Extract the (X, Y) coordinate from the center of the cell holding the provided text.  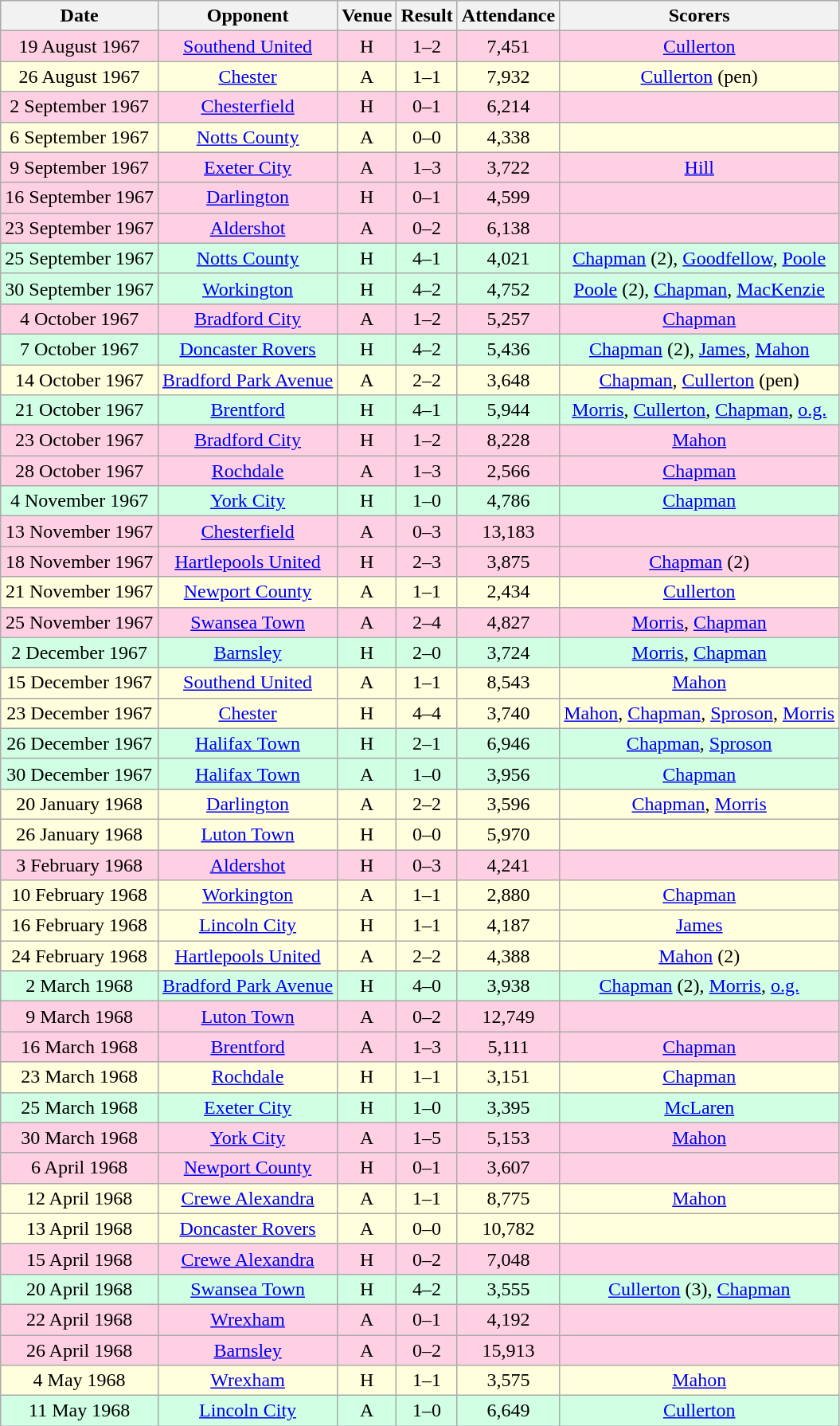
3,395 (508, 1107)
4,021 (508, 258)
2,880 (508, 895)
Mahon (2) (699, 956)
Result (427, 16)
6,138 (508, 228)
30 September 1967 (80, 288)
3,151 (508, 1077)
28 October 1967 (80, 471)
4–4 (427, 713)
13 November 1967 (80, 531)
15 April 1968 (80, 1259)
3,648 (508, 380)
5,153 (508, 1138)
2 December 1967 (80, 652)
23 October 1967 (80, 441)
9 March 1968 (80, 1017)
26 August 1967 (80, 76)
2–3 (427, 562)
4,388 (508, 956)
3,938 (508, 986)
2,566 (508, 471)
Venue (367, 16)
15,913 (508, 1350)
Poole (2), Chapman, MacKenzie (699, 288)
Chapman (2), James, Mahon (699, 349)
4,599 (508, 198)
7,932 (508, 76)
4–0 (427, 986)
19 August 1967 (80, 46)
6,946 (508, 743)
James (699, 926)
3,607 (508, 1168)
12,749 (508, 1017)
Chapman, Cullerton (pen) (699, 380)
9 September 1967 (80, 167)
14 October 1967 (80, 380)
Cullerton (pen) (699, 76)
11 May 1968 (80, 1411)
4,338 (508, 137)
Chapman, Morris (699, 804)
23 December 1967 (80, 713)
6 April 1968 (80, 1168)
4 October 1967 (80, 319)
Morris, Cullerton, Chapman, o.g. (699, 410)
6,649 (508, 1411)
13,183 (508, 531)
25 September 1967 (80, 258)
4 November 1967 (80, 501)
2 March 1968 (80, 986)
Scorers (699, 16)
26 January 1968 (80, 834)
3,575 (508, 1381)
8,228 (508, 441)
5,944 (508, 410)
10 February 1968 (80, 895)
5,111 (508, 1047)
Cullerton (3), Chapman (699, 1289)
Attendance (508, 16)
26 April 1968 (80, 1350)
3,596 (508, 804)
2,434 (508, 592)
5,970 (508, 834)
12 April 1968 (80, 1198)
8,775 (508, 1198)
6 September 1967 (80, 137)
5,257 (508, 319)
4,786 (508, 501)
15 December 1967 (80, 683)
7,451 (508, 46)
McLaren (699, 1107)
7,048 (508, 1259)
8,543 (508, 683)
25 March 1968 (80, 1107)
24 February 1968 (80, 956)
4 May 1968 (80, 1381)
25 November 1967 (80, 622)
Chapman (2), Morris, o.g. (699, 986)
Date (80, 16)
7 October 1967 (80, 349)
16 February 1968 (80, 926)
3,722 (508, 167)
16 September 1967 (80, 198)
5,436 (508, 349)
Opponent (247, 16)
2–4 (427, 622)
Mahon, Chapman, Sproson, Morris (699, 713)
3,740 (508, 713)
3 February 1968 (80, 864)
30 March 1968 (80, 1138)
26 December 1967 (80, 743)
Hill (699, 167)
21 October 1967 (80, 410)
3,875 (508, 562)
2 September 1967 (80, 107)
4,187 (508, 926)
4,192 (508, 1319)
2–1 (427, 743)
22 April 1968 (80, 1319)
6,214 (508, 107)
Chapman, Sproson (699, 743)
21 November 1967 (80, 592)
16 March 1968 (80, 1047)
4,752 (508, 288)
3,724 (508, 652)
3,555 (508, 1289)
10,782 (508, 1228)
30 December 1967 (80, 774)
2–0 (427, 652)
20 January 1968 (80, 804)
Chapman (2) (699, 562)
13 April 1968 (80, 1228)
Chapman (2), Goodfellow, Poole (699, 258)
1–5 (427, 1138)
23 March 1968 (80, 1077)
4,241 (508, 864)
23 September 1967 (80, 228)
20 April 1968 (80, 1289)
4,827 (508, 622)
3,956 (508, 774)
18 November 1967 (80, 562)
